Scan for the cell matching the given text and deliver its (x, y) coordinate at center. 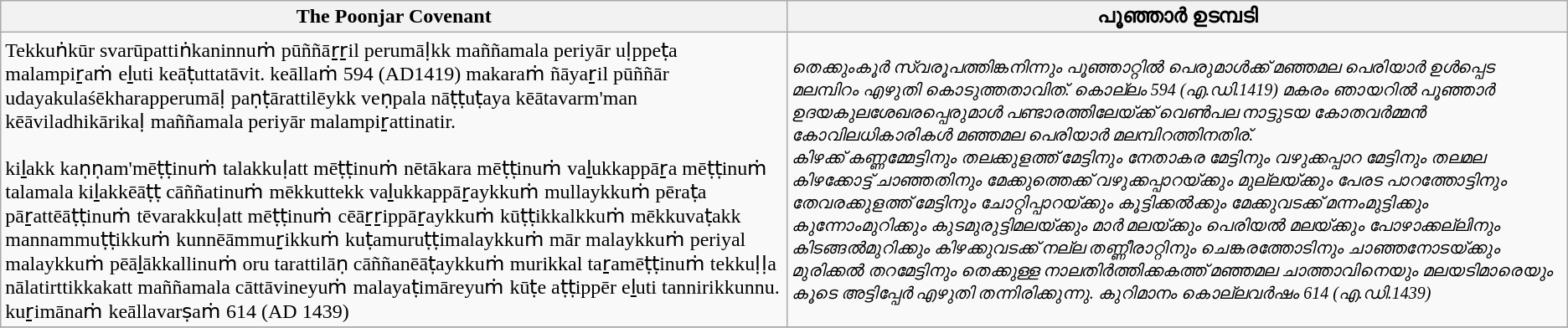
The Poonjar Covenant (394, 17)
പൂഞ്ഞാർ ഉടമ്പടി (1178, 17)
